Scan for the cell matching the given text and deliver its [X, Y] coordinate at center. 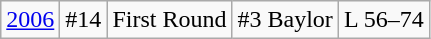
First Round [170, 20]
L 56–74 [384, 20]
2006 [30, 20]
#14 [84, 20]
#3 Baylor [285, 20]
